Search for the cell housing the specified text and yield its [x, y] center coordinate. 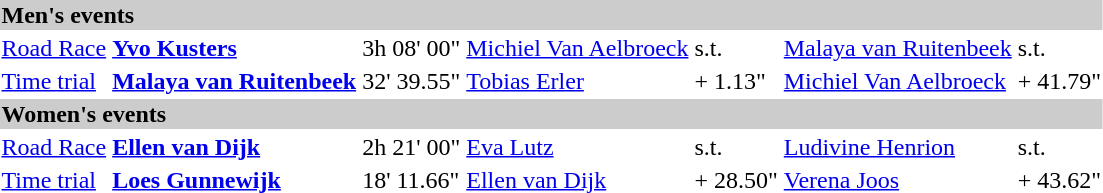
Men's events [552, 15]
+ 1.13" [736, 81]
+ 41.79" [1059, 81]
Ludivine Henrion [898, 147]
Women's events [552, 114]
Tobias Erler [578, 81]
Yvo Kusters [234, 48]
32' 39.55" [412, 81]
3h 08' 00" [412, 48]
Time trial [54, 81]
2h 21' 00" [412, 147]
Ellen van Dijk [234, 147]
Eva Lutz [578, 147]
